Capture the cell that displays the provided text and extract its [X, Y] central coordinate. 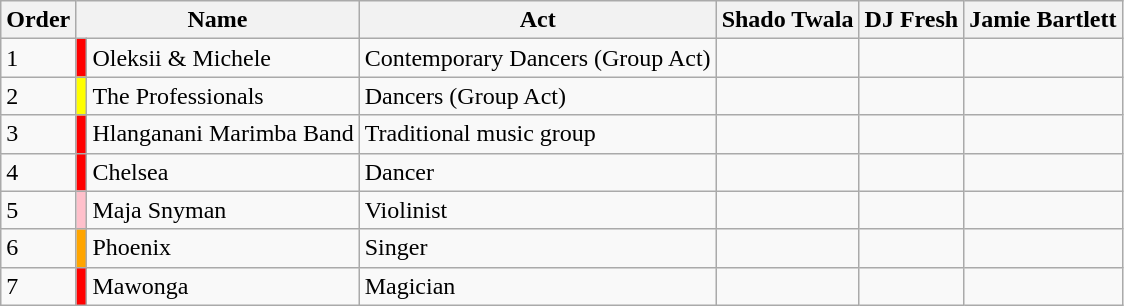
Name [218, 20]
Violinist [538, 210]
Traditional music group [538, 134]
Maja Snyman [223, 210]
4 [38, 172]
Shado Twala [788, 20]
2 [38, 96]
Jamie Bartlett [1043, 20]
7 [38, 286]
Act [538, 20]
Order [38, 20]
5 [38, 210]
Chelsea [223, 172]
Hlanganani Marimba Band [223, 134]
Phoenix [223, 248]
6 [38, 248]
3 [38, 134]
Magician [538, 286]
Dancer [538, 172]
1 [38, 58]
Oleksii & Michele [223, 58]
Contemporary Dancers (Group Act) [538, 58]
DJ Fresh [912, 20]
The Professionals [223, 96]
Dancers (Group Act) [538, 96]
Mawonga [223, 286]
Singer [538, 248]
